Output the [x, y] coordinate of the center of the cell containing the given text.  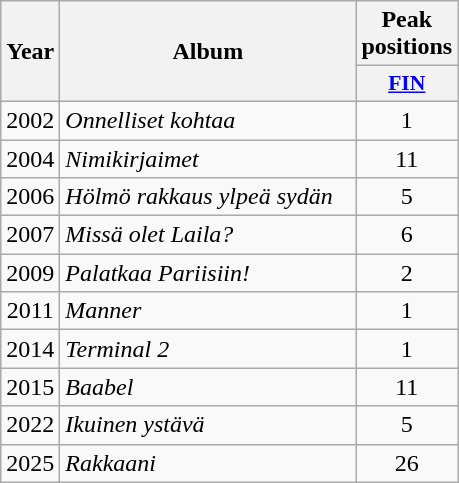
2009 [30, 273]
Nimikirjaimet [208, 159]
6 [407, 235]
Year [30, 52]
2 [407, 273]
Onnelliset kohtaa [208, 120]
Missä olet Laila? [208, 235]
Rakkaani [208, 463]
Hölmö rakkaus ylpeä sydän [208, 197]
Terminal 2 [208, 349]
26 [407, 463]
Palatkaa Pariisiin! [208, 273]
2006 [30, 197]
Baabel [208, 387]
Ikuinen ystävä [208, 425]
Peak positions [407, 34]
Album [208, 52]
2022 [30, 425]
Manner [208, 311]
2014 [30, 349]
2004 [30, 159]
2015 [30, 387]
2025 [30, 463]
2002 [30, 120]
2011 [30, 311]
2007 [30, 235]
FIN [407, 84]
